From the cell containing the given text, extract its center point as (x, y) coordinate. 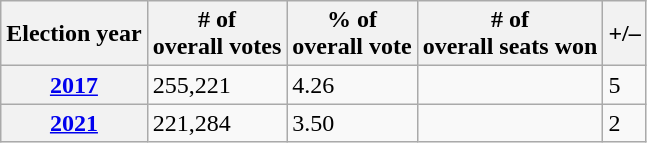
+/– (624, 34)
# ofoverall seats won (510, 34)
255,221 (217, 85)
% ofoverall vote (352, 34)
2021 (74, 123)
# ofoverall votes (217, 34)
4.26 (352, 85)
2 (624, 123)
221,284 (217, 123)
Election year (74, 34)
3.50 (352, 123)
5 (624, 85)
2017 (74, 85)
